Return the [x, y] coordinate for the center point of the cell that contains the specified text.  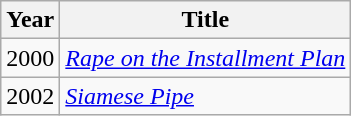
Rape on the Installment Plan [206, 58]
2000 [30, 58]
Year [30, 20]
Title [206, 20]
2002 [30, 96]
Siamese Pipe [206, 96]
